Locate the cell with the specified text and output its (x, y) center coordinate. 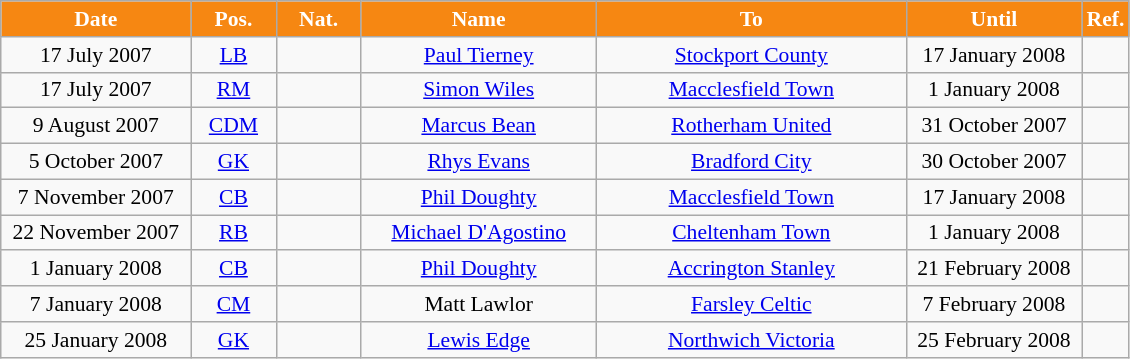
9 August 2007 (96, 126)
Name (478, 19)
Stockport County (751, 55)
Marcus Bean (478, 126)
25 January 2008 (96, 340)
Ref. (1106, 19)
RB (234, 233)
Farsley Celtic (751, 304)
Date (96, 19)
Matt Lawlor (478, 304)
RM (234, 90)
30 October 2007 (994, 162)
CM (234, 304)
Northwich Victoria (751, 340)
Accrington Stanley (751, 269)
Bradford City (751, 162)
Rhys Evans (478, 162)
7 January 2008 (96, 304)
Rotherham United (751, 126)
Lewis Edge (478, 340)
Michael D'Agostino (478, 233)
7 November 2007 (96, 197)
Simon Wiles (478, 90)
To (751, 19)
Until (994, 19)
Paul Tierney (478, 55)
Nat. (318, 19)
LB (234, 55)
21 February 2008 (994, 269)
25 February 2008 (994, 340)
31 October 2007 (994, 126)
5 October 2007 (96, 162)
7 February 2008 (994, 304)
CDM (234, 126)
Cheltenham Town (751, 233)
22 November 2007 (96, 233)
Pos. (234, 19)
